Scan for the cell matching the given text and deliver its [x, y] coordinate at center. 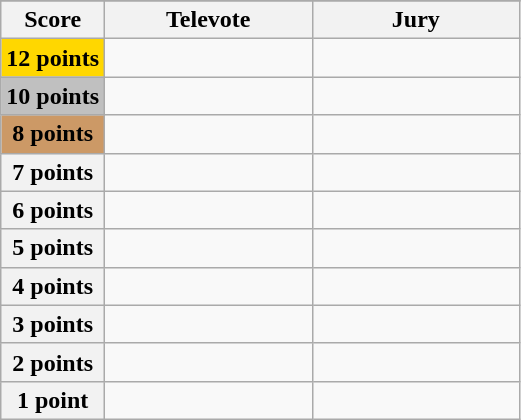
4 points [53, 286]
Score [53, 20]
8 points [53, 134]
3 points [53, 324]
Televote [209, 20]
6 points [53, 210]
2 points [53, 362]
10 points [53, 96]
7 points [53, 172]
5 points [53, 248]
1 point [53, 400]
Jury [416, 20]
12 points [53, 58]
